Find where the given text appears and provide that cell's center as (X, Y) coordinate. 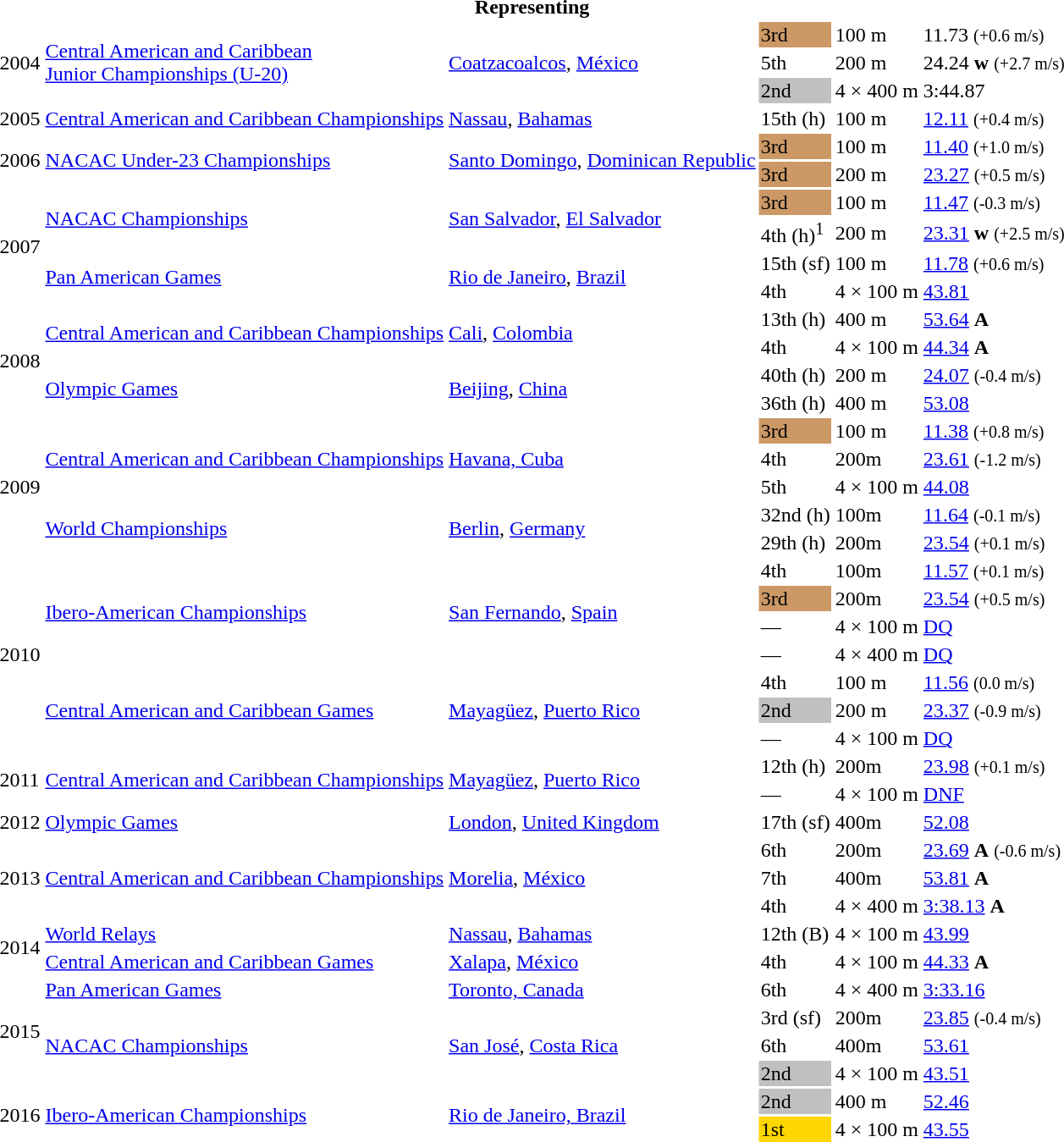
4th (h)1 (796, 233)
Toronto, Canada (603, 990)
Morelia, México (603, 878)
Cali, Colombia (603, 334)
1st (796, 1129)
15th (sf) (796, 263)
7th (796, 878)
Beijing, China (603, 389)
World Championships (245, 528)
3rd (sf) (796, 1018)
Havana, Cuba (603, 459)
World Relays (245, 934)
NACAC Under-23 Championships (245, 161)
40th (h) (796, 375)
Coatzacoalcos, México (603, 63)
15th (h) (796, 119)
13th (h) (796, 319)
San José, Costa Rica (603, 1045)
29th (h) (796, 543)
San Salvador, El Salvador (603, 218)
Berlin, Germany (603, 528)
17th (sf) (796, 822)
12th (h) (796, 766)
Central American and CaribbeanJunior Championships (U-20) (245, 63)
32nd (h) (796, 515)
12th (B) (796, 934)
London, United Kingdom (603, 822)
San Fernando, Spain (603, 613)
Santo Domingo, Dominican Republic (603, 161)
Xalapa, México (603, 962)
36th (h) (796, 403)
